From the cell containing the given text, extract its center point as [X, Y] coordinate. 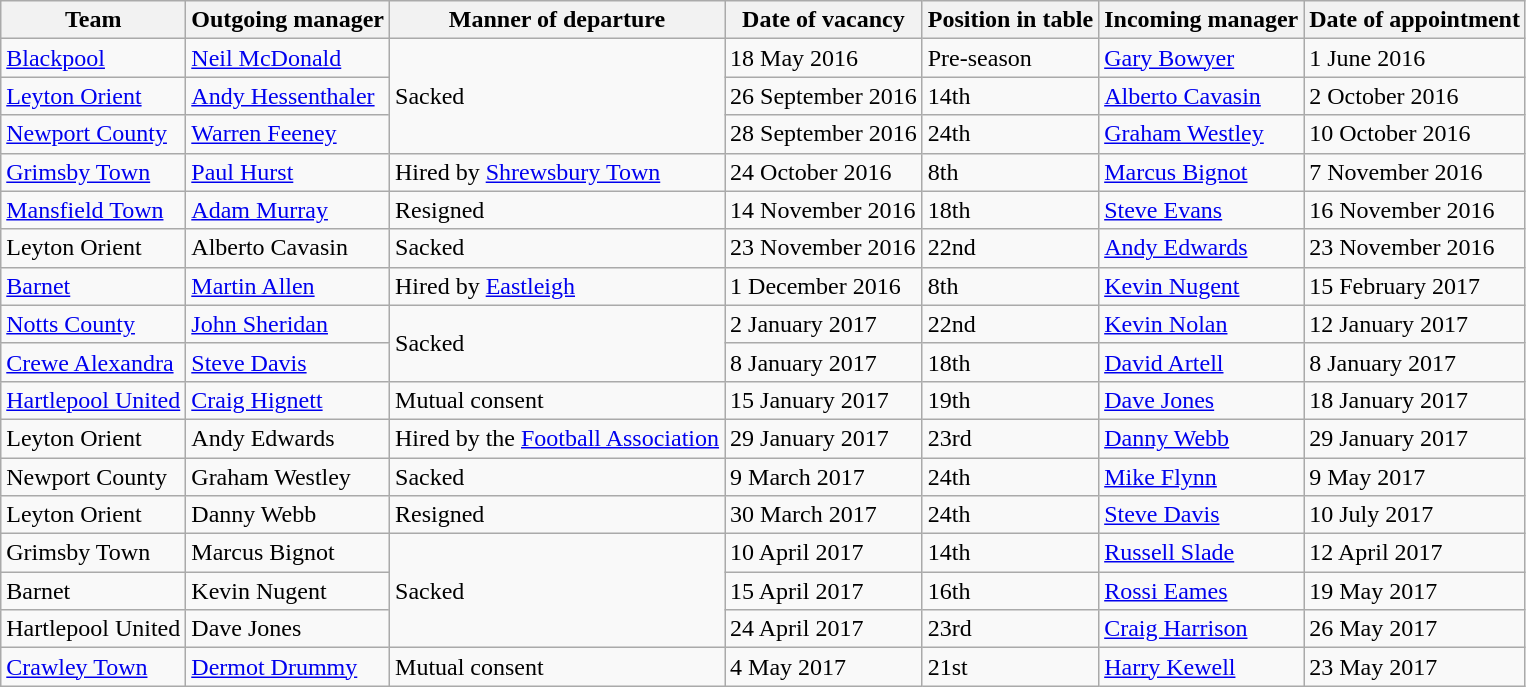
Date of appointment [1415, 20]
Rossi Eames [1202, 591]
10 July 2017 [1415, 515]
Incoming manager [1202, 20]
19th [1010, 400]
Gary Bowyer [1202, 58]
Blackpool [94, 58]
2 January 2017 [824, 324]
9 March 2017 [824, 477]
7 November 2016 [1415, 172]
Warren Feeney [288, 134]
Crawley Town [94, 667]
15 April 2017 [824, 591]
1 December 2016 [824, 286]
14 November 2016 [824, 210]
15 February 2017 [1415, 286]
23 May 2017 [1415, 667]
Russell Slade [1202, 553]
28 September 2016 [824, 134]
Harry Kewell [1202, 667]
18 January 2017 [1415, 400]
24 October 2016 [824, 172]
Hired by the Football Association [558, 438]
Craig Hignett [288, 400]
16th [1010, 591]
Date of vacancy [824, 20]
Hired by Eastleigh [558, 286]
Team [94, 20]
18 May 2016 [824, 58]
9 May 2017 [1415, 477]
Mansfield Town [94, 210]
15 January 2017 [824, 400]
Notts County [94, 324]
Crewe Alexandra [94, 362]
30 March 2017 [824, 515]
Paul Hurst [288, 172]
Mike Flynn [1202, 477]
2 October 2016 [1415, 96]
Martin Allen [288, 286]
Andy Hessenthaler [288, 96]
Craig Harrison [1202, 629]
Neil McDonald [288, 58]
Adam Murray [288, 210]
24 April 2017 [824, 629]
4 May 2017 [824, 667]
Dermot Drummy [288, 667]
John Sheridan [288, 324]
10 October 2016 [1415, 134]
12 January 2017 [1415, 324]
10 April 2017 [824, 553]
19 May 2017 [1415, 591]
Outgoing manager [288, 20]
16 November 2016 [1415, 210]
Hired by Shrewsbury Town [558, 172]
Manner of departure [558, 20]
1 June 2016 [1415, 58]
Position in table [1010, 20]
26 May 2017 [1415, 629]
26 September 2016 [824, 96]
Kevin Nolan [1202, 324]
12 April 2017 [1415, 553]
Steve Evans [1202, 210]
Pre-season [1010, 58]
21st [1010, 667]
David Artell [1202, 362]
